Determine the [x, y] coordinate at the center of the cell enclosing the given text.  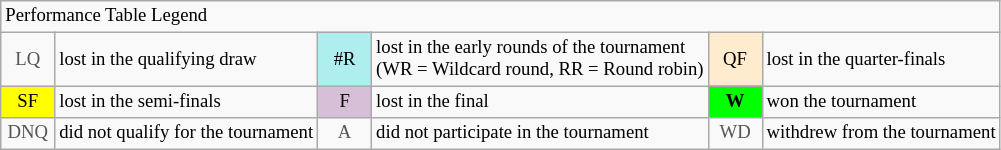
did not participate in the tournament [540, 134]
W [735, 102]
LQ [28, 60]
lost in the qualifying draw [186, 60]
withdrew from the tournament [881, 134]
lost in the final [540, 102]
WD [735, 134]
F [345, 102]
QF [735, 60]
#R [345, 60]
A [345, 134]
lost in the early rounds of the tournament(WR = Wildcard round, RR = Round robin) [540, 60]
Performance Table Legend [500, 16]
DNQ [28, 134]
SF [28, 102]
did not qualify for the tournament [186, 134]
lost in the quarter-finals [881, 60]
won the tournament [881, 102]
lost in the semi-finals [186, 102]
